Output the (X, Y) coordinate of the center of the cell containing the given text.  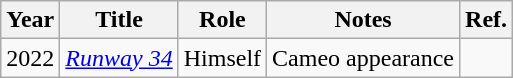
2022 (30, 58)
Title (119, 20)
Runway 34 (119, 58)
Year (30, 20)
Notes (364, 20)
Cameo appearance (364, 58)
Ref. (486, 20)
Role (222, 20)
Himself (222, 58)
